Return the [X, Y] coordinate for the center point of the cell that contains the specified text.  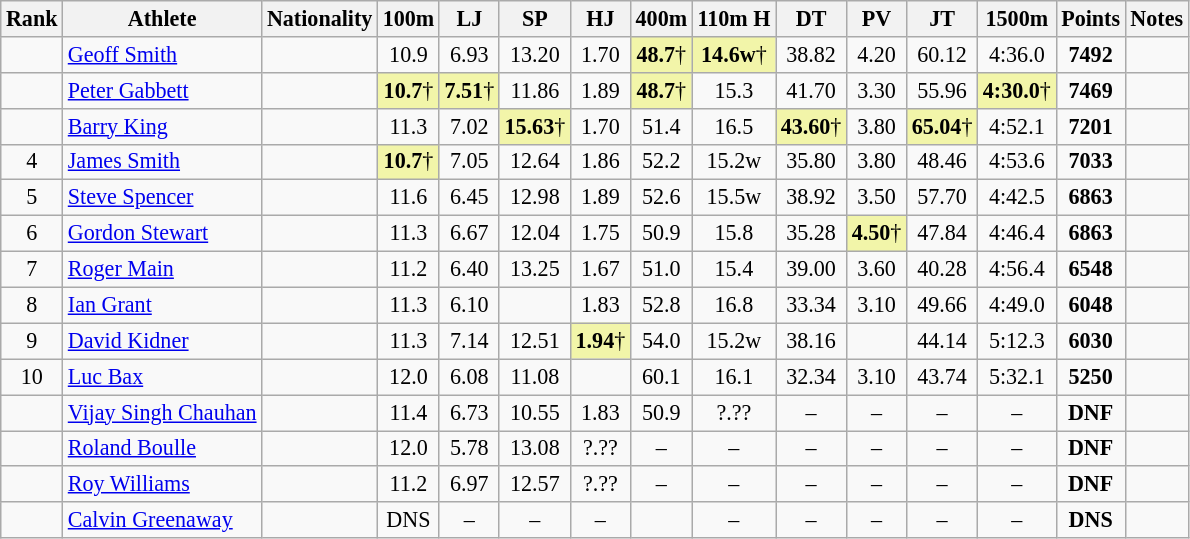
60.1 [661, 377]
4:49.0 [1017, 305]
15.4 [734, 269]
47.84 [942, 233]
32.34 [812, 377]
16.1 [734, 377]
52.2 [661, 162]
15.3 [734, 90]
5:12.3 [1017, 341]
8 [32, 305]
6.97 [469, 484]
7.05 [469, 162]
4 [32, 162]
52.6 [661, 198]
35.28 [812, 233]
39.00 [812, 269]
12.64 [534, 162]
Steve Spencer [162, 198]
3.30 [877, 90]
6.10 [469, 305]
55.96 [942, 90]
44.14 [942, 341]
6.40 [469, 269]
13.08 [534, 448]
43.74 [942, 377]
6030 [1090, 341]
6.67 [469, 233]
15.8 [734, 233]
JT [942, 18]
6 [32, 233]
13.25 [534, 269]
4.50† [877, 233]
11.08 [534, 377]
1.75 [600, 233]
13.20 [534, 54]
4.20 [877, 54]
33.34 [812, 305]
1.67 [600, 269]
4:30.0† [1017, 90]
1.94† [600, 341]
7.02 [469, 126]
49.66 [942, 305]
1500m [1017, 18]
DT [812, 18]
Geoff Smith [162, 54]
9 [32, 341]
11.4 [409, 412]
5 [32, 198]
38.92 [812, 198]
4:46.4 [1017, 233]
Barry King [162, 126]
6.93 [469, 54]
11.86 [534, 90]
43.60† [812, 126]
Roy Williams [162, 484]
Calvin Greenaway [162, 520]
40.28 [942, 269]
12.98 [534, 198]
1.86 [600, 162]
David Kidner [162, 341]
10 [32, 377]
60.12 [942, 54]
6.45 [469, 198]
6.73 [469, 412]
7.14 [469, 341]
10.9 [409, 54]
Peter Gabbett [162, 90]
Gordon Stewart [162, 233]
Luc Bax [162, 377]
400m [661, 18]
41.70 [812, 90]
6.08 [469, 377]
57.70 [942, 198]
Rank [32, 18]
6048 [1090, 305]
4:53.6 [1017, 162]
38.16 [812, 341]
6548 [1090, 269]
Roland Boulle [162, 448]
4:52.1 [1017, 126]
15.5w [734, 198]
12.57 [534, 484]
HJ [600, 18]
4:42.5 [1017, 198]
5.78 [469, 448]
52.8 [661, 305]
James Smith [162, 162]
PV [877, 18]
7492 [1090, 54]
16.8 [734, 305]
Points [1090, 18]
5250 [1090, 377]
Roger Main [162, 269]
35.80 [812, 162]
5:32.1 [1017, 377]
3.60 [877, 269]
3.50 [877, 198]
48.46 [942, 162]
Notes [1156, 18]
7469 [1090, 90]
7.51† [469, 90]
100m [409, 18]
4:36.0 [1017, 54]
7033 [1090, 162]
51.0 [661, 269]
16.5 [734, 126]
54.0 [661, 341]
51.4 [661, 126]
Nationality [320, 18]
12.04 [534, 233]
4:56.4 [1017, 269]
65.04† [942, 126]
Ian Grant [162, 305]
Athlete [162, 18]
10.55 [534, 412]
38.82 [812, 54]
15.63† [534, 126]
14.6w† [734, 54]
7 [32, 269]
7201 [1090, 126]
110m H [734, 18]
12.51 [534, 341]
SP [534, 18]
LJ [469, 18]
Vijay Singh Chauhan [162, 412]
11.6 [409, 198]
